Return [x, y] of the center of cell containing provided text 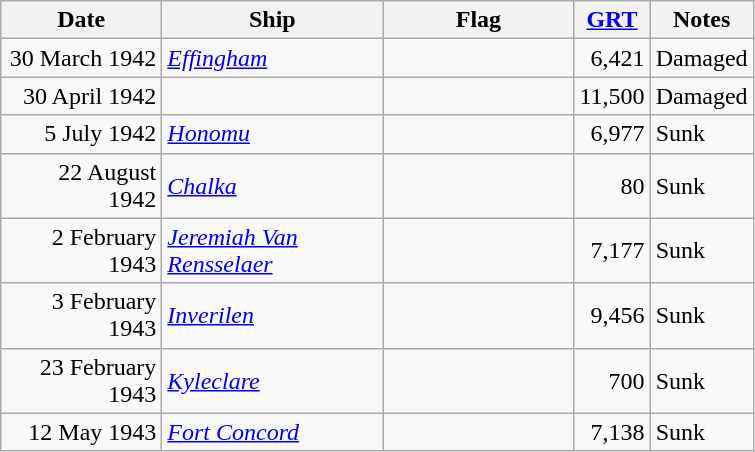
Fort Concord [272, 432]
Kyleclare [272, 380]
Ship [272, 20]
700 [612, 380]
5 July 1942 [82, 134]
Honomu [272, 134]
6,421 [612, 58]
7,138 [612, 432]
80 [612, 186]
11,500 [612, 96]
3 February 1943 [82, 316]
12 May 1943 [82, 432]
22 August 1942 [82, 186]
GRT [612, 20]
Notes [702, 20]
Jeremiah Van Rensselaer [272, 250]
Inverilen [272, 316]
23 February 1943 [82, 380]
30 March 1942 [82, 58]
Effingham [272, 58]
30 April 1942 [82, 96]
Flag [478, 20]
2 February 1943 [82, 250]
Chalka [272, 186]
9,456 [612, 316]
6,977 [612, 134]
Date [82, 20]
7,177 [612, 250]
